Scan for the cell matching the given text and deliver its (x, y) coordinate at center. 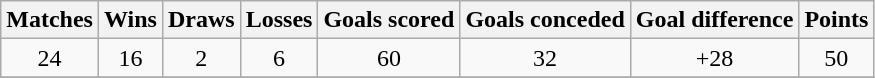
+28 (714, 58)
60 (389, 58)
24 (50, 58)
Losses (279, 20)
2 (201, 58)
Draws (201, 20)
Wins (130, 20)
Goals conceded (545, 20)
Points (836, 20)
Goals scored (389, 20)
6 (279, 58)
16 (130, 58)
Goal difference (714, 20)
50 (836, 58)
Matches (50, 20)
32 (545, 58)
